Pinpoint the cell where the given text exists, returning its (X, Y) midpoint coordinate. 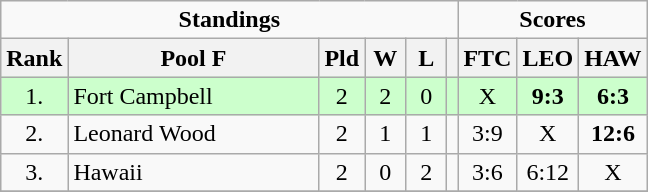
6:3 (613, 96)
L (426, 58)
6:12 (548, 172)
2. (34, 134)
W (386, 58)
1. (34, 96)
Pld (342, 58)
Hawaii (194, 172)
LEO (548, 58)
12:6 (613, 134)
9:3 (548, 96)
Rank (34, 58)
Pool F (194, 58)
FTC (488, 58)
Fort Campbell (194, 96)
3. (34, 172)
HAW (613, 58)
3:6 (488, 172)
Scores (552, 20)
Leonard Wood (194, 134)
Standings (230, 20)
3:9 (488, 134)
